Find where the given text appears and provide that cell's center as (X, Y) coordinate. 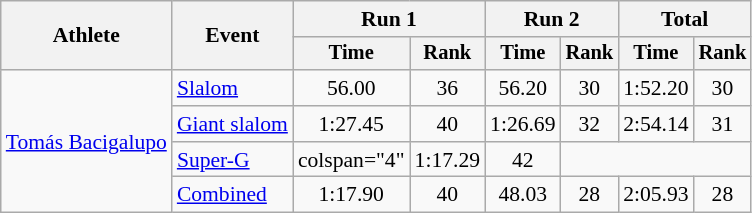
48.03 (522, 195)
2:54.14 (656, 124)
Tomás Bacigalupo (86, 141)
2:05.93 (656, 195)
1:17.90 (352, 195)
Super-G (232, 160)
56.00 (352, 88)
42 (522, 160)
Combined (232, 195)
colspan="4" (352, 160)
Giant slalom (232, 124)
Athlete (86, 36)
Event (232, 36)
Run 1 (389, 19)
1:26.69 (522, 124)
Run 2 (552, 19)
1:27.45 (352, 124)
31 (723, 124)
56.20 (522, 88)
36 (448, 88)
32 (590, 124)
1:52.20 (656, 88)
Slalom (232, 88)
1:17.29 (448, 160)
Total (684, 19)
